Return the [X, Y] coordinate for the center point of the cell that contains the specified text.  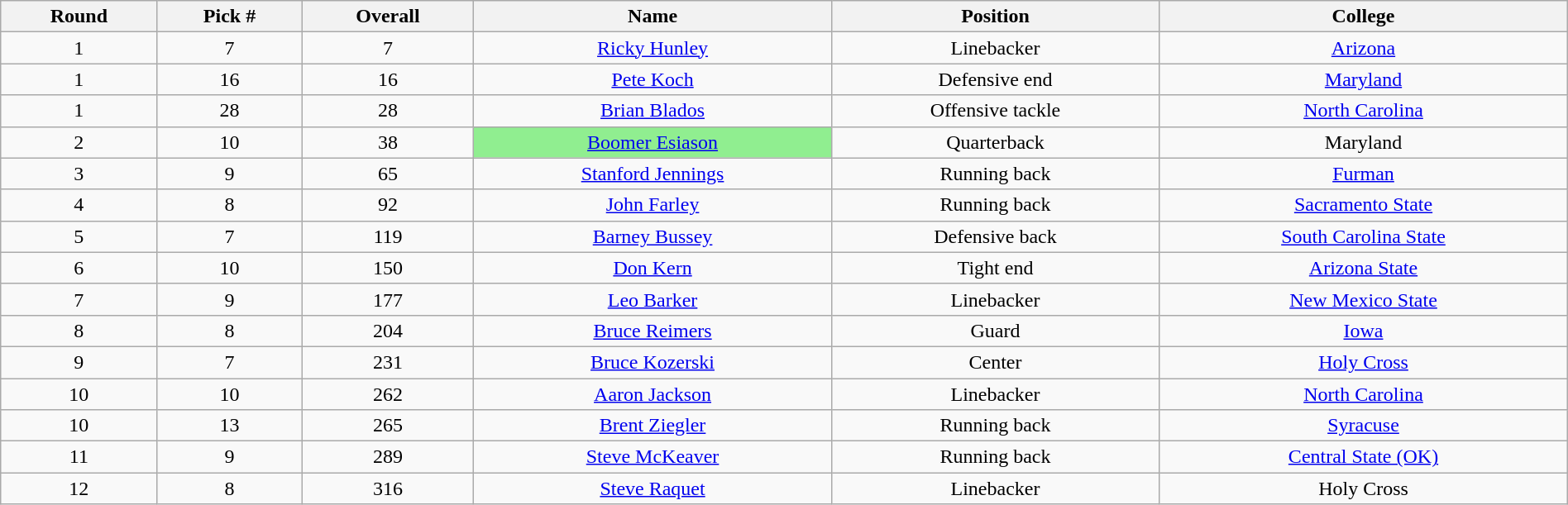
Quarterback [996, 142]
204 [388, 331]
Brent Ziegler [653, 426]
Sacramento State [1363, 205]
13 [230, 426]
3 [79, 174]
92 [388, 205]
Syracuse [1363, 426]
Bruce Reimers [653, 331]
Iowa [1363, 331]
65 [388, 174]
Position [996, 17]
Pick # [230, 17]
New Mexico State [1363, 299]
Arizona [1363, 48]
316 [388, 488]
289 [388, 457]
Tight end [996, 268]
Name [653, 17]
Steve Raquet [653, 488]
38 [388, 142]
Center [996, 362]
Leo Barker [653, 299]
Overall [388, 17]
Pete Koch [653, 79]
177 [388, 299]
Don Kern [653, 268]
Defensive back [996, 236]
South Carolina State [1363, 236]
Defensive end [996, 79]
231 [388, 362]
Aaron Jackson [653, 394]
Central State (OK) [1363, 457]
John Farley [653, 205]
College [1363, 17]
Boomer Esiason [653, 142]
Stanford Jennings [653, 174]
150 [388, 268]
5 [79, 236]
Brian Blados [653, 111]
6 [79, 268]
4 [79, 205]
Guard [996, 331]
119 [388, 236]
Bruce Kozerski [653, 362]
265 [388, 426]
11 [79, 457]
Arizona State [1363, 268]
12 [79, 488]
Round [79, 17]
Furman [1363, 174]
Offensive tackle [996, 111]
Ricky Hunley [653, 48]
262 [388, 394]
Steve McKeaver [653, 457]
2 [79, 142]
Barney Bussey [653, 236]
